Search for the cell housing the specified text and yield its (X, Y) center coordinate. 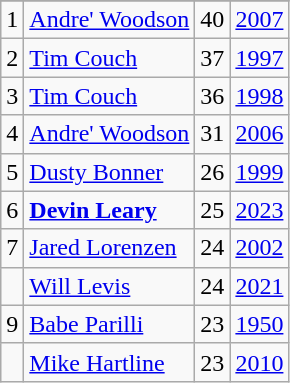
2023 (260, 210)
1998 (260, 96)
1950 (260, 324)
31 (212, 134)
2021 (260, 286)
2 (12, 58)
2010 (260, 362)
9 (12, 324)
26 (212, 172)
Jared Lorenzen (110, 248)
7 (12, 248)
36 (212, 96)
1997 (260, 58)
1 (12, 20)
3 (12, 96)
5 (12, 172)
Will Levis (110, 286)
Babe Parilli (110, 324)
Devin Leary (110, 210)
2006 (260, 134)
6 (12, 210)
Dusty Bonner (110, 172)
25 (212, 210)
Mike Hartline (110, 362)
2007 (260, 20)
37 (212, 58)
40 (212, 20)
2002 (260, 248)
4 (12, 134)
1999 (260, 172)
